Search for the cell housing the specified text and yield its (x, y) center coordinate. 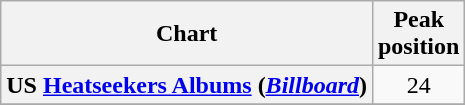
Peakposition (418, 34)
US Heatseekers Albums (Billboard) (187, 85)
24 (418, 85)
Chart (187, 34)
